Identify which cell holds the provided text, then report its [x, y] central coordinate. 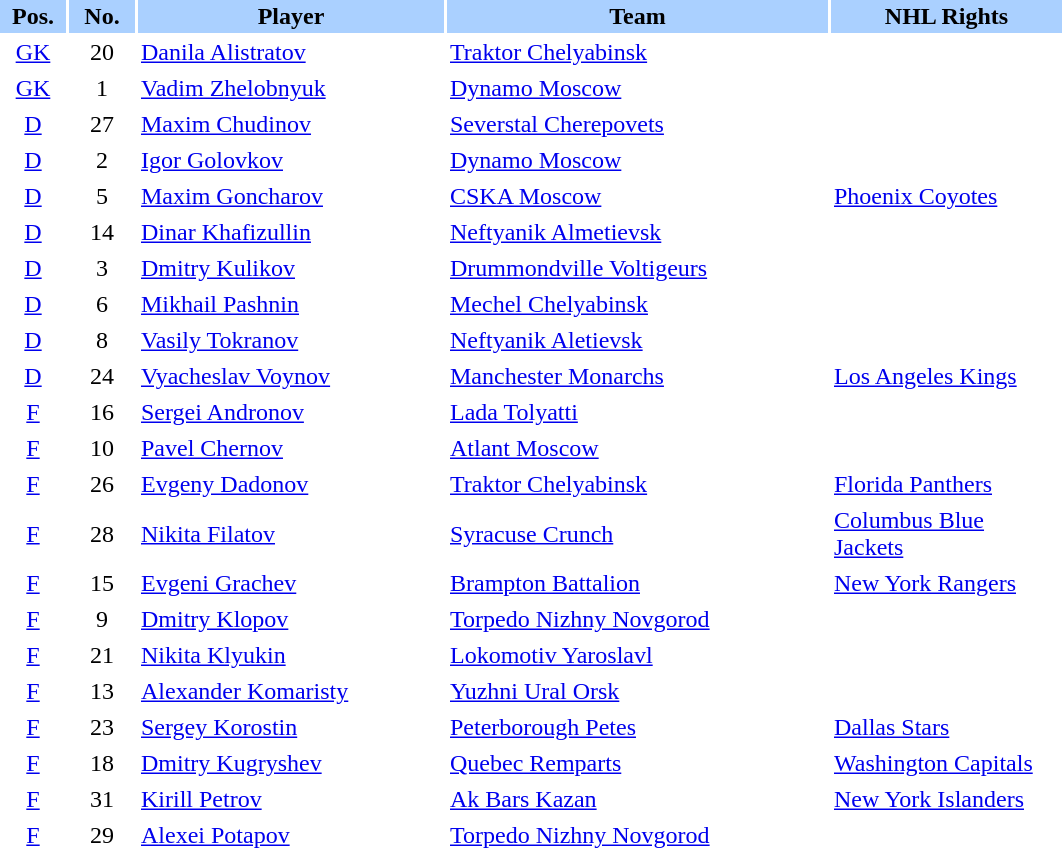
Dallas Stars [946, 728]
Mikhail Pashnin [291, 304]
Dmitry Klopov [291, 620]
13 [102, 692]
1 [102, 88]
Player [291, 16]
10 [102, 448]
Team [638, 16]
Florida Panthers [946, 484]
21 [102, 656]
New York Islanders [946, 800]
23 [102, 728]
Dmitry Kulikov [291, 268]
Vasily Tokranov [291, 340]
31 [102, 800]
Ak Bars Kazan [638, 800]
9 [102, 620]
Evgeny Dadonov [291, 484]
Maxim Goncharov [291, 196]
24 [102, 376]
Igor Golovkov [291, 160]
Danila Alistratov [291, 52]
14 [102, 232]
Pos. [33, 16]
Quebec Remparts [638, 764]
Lokomotiv Yaroslavl [638, 656]
NHL Rights [946, 16]
No. [102, 16]
Torpedo Nizhny Novgorod [638, 620]
Columbus Blue Jackets [946, 534]
Peterborough Petes [638, 728]
Maxim Chudinov [291, 124]
2 [102, 160]
Evgeni Grachev [291, 584]
Sergei Andronov [291, 412]
Syracuse Crunch [638, 534]
6 [102, 304]
5 [102, 196]
Lada Tolyatti [638, 412]
Manchester Monarchs [638, 376]
Yuzhni Ural Orsk [638, 692]
26 [102, 484]
3 [102, 268]
Pavel Chernov [291, 448]
Sergey Korostin [291, 728]
Dinar Khafizullin [291, 232]
Neftyanik Almetievsk [638, 232]
Neftyanik Aletievsk [638, 340]
28 [102, 534]
8 [102, 340]
27 [102, 124]
Nikita Klyukin [291, 656]
Washington Capitals [946, 764]
Brampton Battalion [638, 584]
20 [102, 52]
Vyacheslav Voynov [291, 376]
Severstal Cherepovets [638, 124]
Los Angeles Kings [946, 376]
Drummondville Voltigeurs [638, 268]
18 [102, 764]
Dmitry Kugryshev [291, 764]
CSKA Moscow [638, 196]
16 [102, 412]
Nikita Filatov [291, 534]
Kirill Petrov [291, 800]
Alexander Komaristy [291, 692]
Mechel Chelyabinsk [638, 304]
Vadim Zhelobnyuk [291, 88]
Atlant Moscow [638, 448]
Phoenix Coyotes [946, 196]
15 [102, 584]
New York Rangers [946, 584]
